Determine the (x, y) coordinate at the center of the cell enclosing the given text.  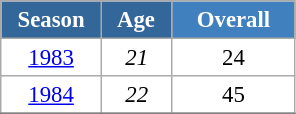
24 (234, 58)
Overall (234, 20)
Age (136, 20)
Season (52, 20)
21 (136, 58)
1983 (52, 58)
45 (234, 95)
1984 (52, 95)
22 (136, 95)
